Return the [x, y] coordinate for the center point of the cell that contains the specified text.  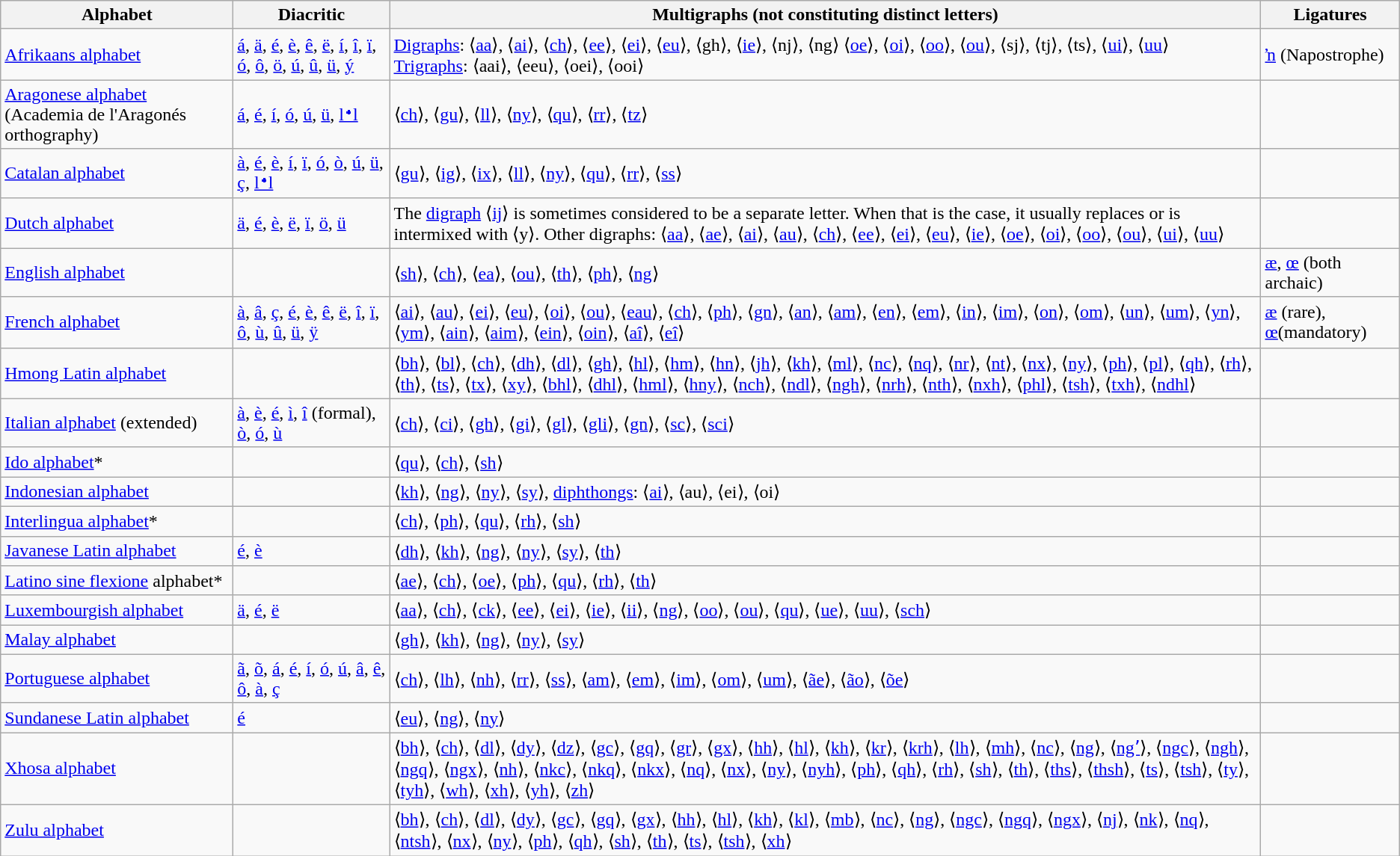
Aragonese alphabet (Academia de l'Aragonés orthography) [117, 114]
⟨aa⟩, ⟨ch⟩, ⟨ck⟩, ⟨ee⟩, ⟨ei⟩, ⟨ie⟩, ⟨ii⟩, ⟨ng⟩, ⟨oo⟩, ⟨ou⟩, ⟨qu⟩, ⟨ue⟩, ⟨uu⟩, ⟨sch⟩ [826, 610]
⟨gu⟩, ⟨ig⟩, ⟨ix⟩, ⟨ll⟩, ⟨ny⟩, ⟨qu⟩, ⟨rr⟩, ⟨ss⟩ [826, 173]
ä, é, è, ë, ï, ö, ü [311, 223]
Ido alphabet* [117, 462]
à, é, è, í, ï, ó, ò, ú, ü, ç, lꞏl [311, 173]
æ (rare), œ(mandatory) [1330, 322]
English alphabet [117, 272]
⟨ae⟩, ⟨ch⟩, ⟨oe⟩, ⟨ph⟩, ⟨qu⟩, ⟨rh⟩, ⟨th⟩ [826, 581]
Catalan alphabet [117, 173]
⟨kh⟩, ⟨ng⟩, ⟨ny⟩, ⟨sy⟩, diphthongs: ⟨ai⟩, ⟨au⟩, ⟨ei⟩, ⟨oi⟩ [826, 492]
ŉ (Napostrophe) [1330, 55]
⟨ch⟩, ⟨gu⟩, ⟨ll⟩, ⟨ny⟩, ⟨qu⟩, ⟨rr⟩, ⟨tz⟩ [826, 114]
Afrikaans alphabet [117, 55]
⟨sh⟩, ⟨ch⟩, ⟨ea⟩, ⟨ou⟩, ⟨th⟩, ⟨ph⟩, ⟨ng⟩ [826, 272]
Malay alphabet [117, 640]
Alphabet [117, 15]
á, ä, é, è, ê, ë, í, î, ï, ó, ô, ö, ú, û, ü, ý [311, 55]
Zulu alphabet [117, 830]
Interlingua alphabet* [117, 521]
Javanese Latin alphabet [117, 551]
Sundanese Latin alphabet [117, 718]
⟨qu⟩, ⟨ch⟩, ⟨sh⟩ [826, 462]
à, â, ç, é, è, ê, ë, î, ï, ô, ù, û, ü, ÿ [311, 322]
æ, œ (both archaic) [1330, 272]
é, è [311, 551]
Diacritic [311, 15]
ä, é, ë [311, 610]
Dutch alphabet [117, 223]
Ligatures [1330, 15]
⟨eu⟩, ⟨ng⟩, ⟨ny⟩ [826, 718]
Hmong Latin alphabet [117, 373]
⟨ch⟩, ⟨ph⟩, ⟨qu⟩, ⟨rh⟩, ⟨sh⟩ [826, 521]
Italian alphabet (extended) [117, 423]
Xhosa alphabet [117, 769]
⟨dh⟩, ⟨kh⟩, ⟨ng⟩, ⟨ny⟩, ⟨sy⟩, ⟨th⟩ [826, 551]
French alphabet [117, 322]
é [311, 718]
Portuguese alphabet [117, 679]
ã, õ, á, é, í, ó, ú, â, ê, ô, à, ç [311, 679]
á, é, í, ó, ú, ü, lꞏl [311, 114]
⟨ch⟩, ⟨ci⟩, ⟨gh⟩, ⟨gi⟩, ⟨gl⟩, ⟨gli⟩, ⟨gn⟩, ⟨sc⟩, ⟨sci⟩ [826, 423]
Latino sine flexione alphabet* [117, 581]
Multigraphs (not constituting distinct letters) [826, 15]
Indonesian alphabet [117, 492]
Luxembourgish alphabet [117, 610]
⟨ch⟩, ⟨lh⟩, ⟨nh⟩, ⟨rr⟩, ⟨ss⟩, ⟨am⟩, ⟨em⟩, ⟨im⟩, ⟨om⟩, ⟨um⟩, ⟨ãe⟩, ⟨ão⟩, ⟨õe⟩ [826, 679]
⟨gh⟩, ⟨kh⟩, ⟨ng⟩, ⟨ny⟩, ⟨sy⟩ [826, 640]
à, è, é, ì, î (formal), ò, ó, ù [311, 423]
